Identify which cell holds the provided text, then report its [x, y] central coordinate. 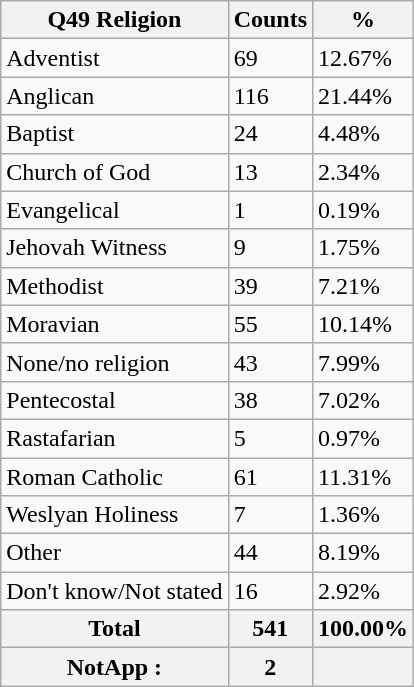
1 [270, 210]
13 [270, 172]
2.92% [364, 591]
Total [114, 629]
5 [270, 438]
Baptist [114, 134]
43 [270, 362]
Jehovah Witness [114, 248]
12.67% [364, 58]
% [364, 20]
116 [270, 96]
8.19% [364, 553]
0.19% [364, 210]
Rastafarian [114, 438]
9 [270, 248]
2.34% [364, 172]
Adventist [114, 58]
7 [270, 515]
Pentecostal [114, 400]
11.31% [364, 477]
55 [270, 324]
0.97% [364, 438]
541 [270, 629]
100.00% [364, 629]
4.48% [364, 134]
7.02% [364, 400]
38 [270, 400]
61 [270, 477]
39 [270, 286]
Anglican [114, 96]
None/no religion [114, 362]
Weslyan Holiness [114, 515]
Q49 Religion [114, 20]
16 [270, 591]
NotApp : [114, 667]
10.14% [364, 324]
1.75% [364, 248]
Evangelical [114, 210]
Roman Catholic [114, 477]
7.99% [364, 362]
Counts [270, 20]
Methodist [114, 286]
Other [114, 553]
2 [270, 667]
21.44% [364, 96]
44 [270, 553]
7.21% [364, 286]
1.36% [364, 515]
69 [270, 58]
Moravian [114, 324]
24 [270, 134]
Don't know/Not stated [114, 591]
Church of God [114, 172]
